For the text-containing cell, return its midpoint in (X, Y) coordinate format. 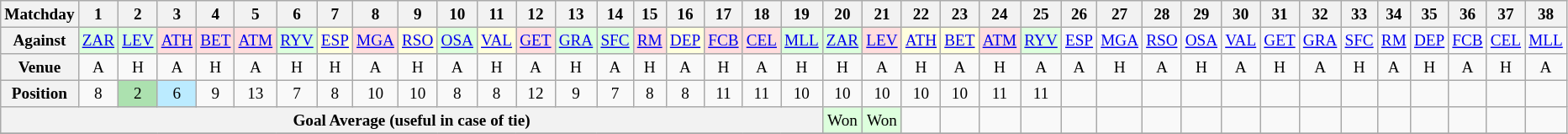
3 (177, 14)
35 (1429, 14)
22 (921, 14)
24 (1000, 14)
16 (684, 14)
20 (842, 14)
33 (1359, 14)
18 (762, 14)
Position (40, 94)
14 (615, 14)
17 (723, 14)
30 (1241, 14)
Goal Average (useful in case of tie) (412, 121)
26 (1079, 14)
Matchday (40, 14)
23 (960, 14)
38 (1546, 14)
29 (1201, 14)
27 (1120, 14)
19 (802, 14)
34 (1394, 14)
36 (1468, 14)
Against (40, 40)
Venue (40, 67)
31 (1280, 14)
25 (1041, 14)
15 (649, 14)
21 (882, 14)
28 (1162, 14)
4 (215, 14)
1 (98, 14)
37 (1505, 14)
5 (256, 14)
32 (1320, 14)
